For the text-containing cell, return its midpoint in [x, y] coordinate format. 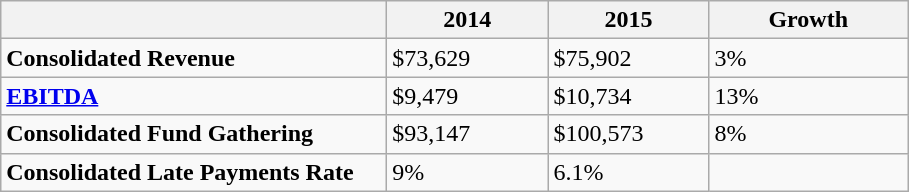
9% [468, 172]
6.1% [628, 172]
Growth [808, 20]
EBITDA [194, 96]
3% [808, 58]
Consolidated Fund Gathering [194, 134]
2014 [468, 20]
$93,147 [468, 134]
8% [808, 134]
$10,734 [628, 96]
13% [808, 96]
Consolidated Late Payments Rate [194, 172]
$73,629 [468, 58]
$75,902 [628, 58]
Consolidated Revenue [194, 58]
$100,573 [628, 134]
2015 [628, 20]
$9,479 [468, 96]
